From the cell containing the given text, extract its center point as [X, Y] coordinate. 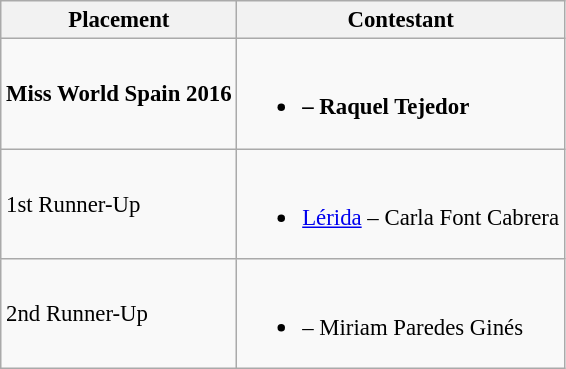
Placement [119, 20]
– Miriam Paredes Ginés [400, 314]
– Raquel Tejedor [400, 94]
Contestant [400, 20]
1st Runner-Up [119, 204]
2nd Runner-Up [119, 314]
Lérida – Carla Font Cabrera [400, 204]
Miss World Spain 2016 [119, 94]
